Output the (X, Y) coordinate of the center of the cell containing the given text.  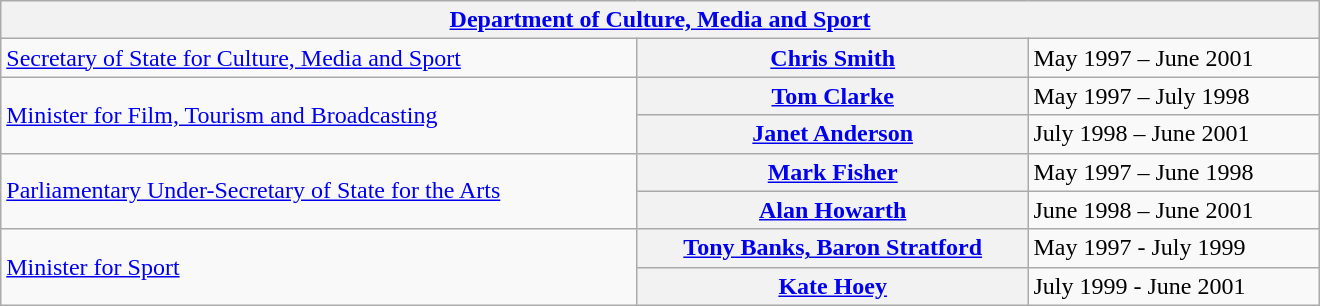
July 1999 - June 2001 (1174, 286)
May 1997 - July 1999 (1174, 248)
June 1998 – June 2001 (1174, 210)
Chris Smith (832, 58)
Department of Culture, Media and Sport (660, 20)
Tony Banks, Baron Stratford (832, 248)
May 1997 – June 2001 (1174, 58)
Minister for Film, Tourism and Broadcasting (320, 115)
Mark Fisher (832, 172)
May 1997 – July 1998 (1174, 96)
Tom Clarke (832, 96)
Parliamentary Under-Secretary of State for the Arts (320, 191)
July 1998 – June 2001 (1174, 134)
Secretary of State for Culture, Media and Sport (320, 58)
May 1997 – June 1998 (1174, 172)
Kate Hoey (832, 286)
Alan Howarth (832, 210)
Janet Anderson (832, 134)
Minister for Sport (320, 267)
